Extract the (X, Y) coordinate from the center of the cell holding the provided text.  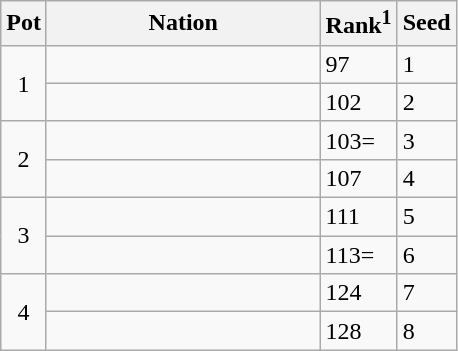
111 (358, 217)
7 (426, 293)
113= (358, 255)
124 (358, 293)
102 (358, 102)
Pot (24, 24)
97 (358, 64)
128 (358, 331)
Nation (183, 24)
107 (358, 178)
5 (426, 217)
103= (358, 140)
8 (426, 331)
Rank1 (358, 24)
Seed (426, 24)
6 (426, 255)
